Output the (x, y) coordinate of the center of the cell containing the given text.  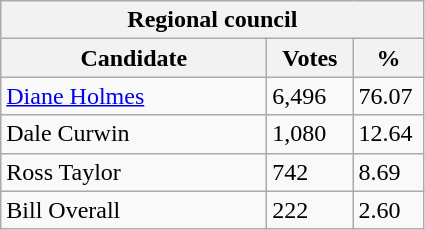
Votes (310, 58)
1,080 (310, 134)
% (388, 58)
12.64 (388, 134)
8.69 (388, 172)
Ross Taylor (134, 172)
Dale Curwin (134, 134)
742 (310, 172)
Regional council (212, 20)
2.60 (388, 210)
76.07 (388, 96)
222 (310, 210)
Bill Overall (134, 210)
Diane Holmes (134, 96)
6,496 (310, 96)
Candidate (134, 58)
